Locate the cell with the specified text and output its (x, y) center coordinate. 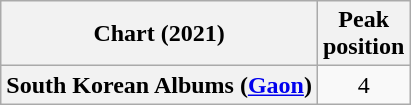
4 (363, 85)
Chart (2021) (160, 34)
Peakposition (363, 34)
South Korean Albums (Gaon) (160, 85)
